Capture the cell that displays the provided text and extract its [X, Y] central coordinate. 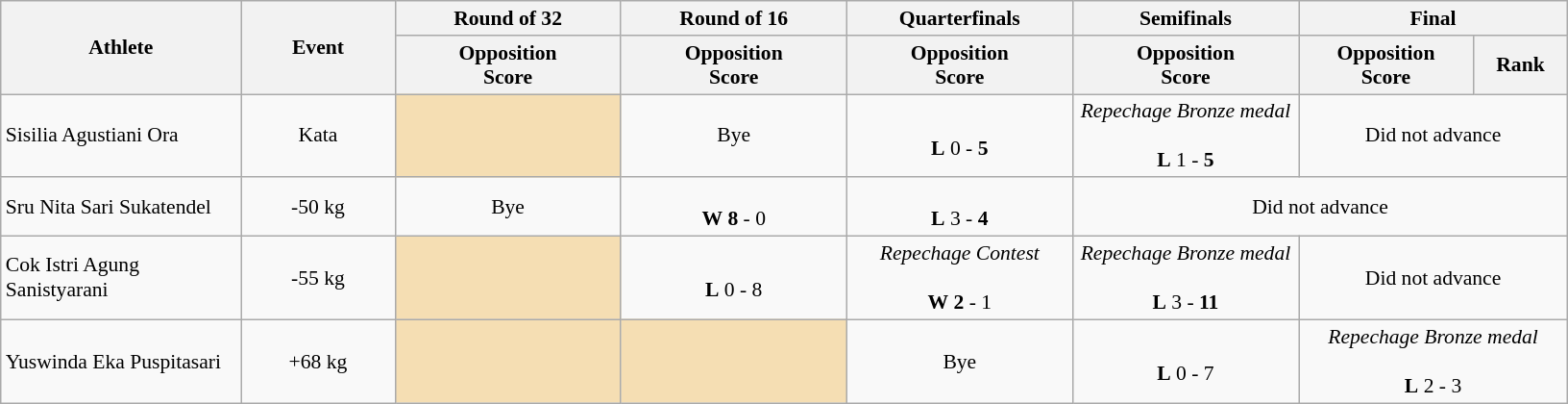
Round of 32 [507, 18]
+68 kg [318, 362]
L 0 - 8 [734, 279]
Repechage Bronze medal L 2 - 3 [1433, 362]
Round of 16 [734, 18]
-50 kg [318, 208]
-55 kg [318, 279]
Repechage Contest W 2 - 1 [959, 279]
Quarterfinals [959, 18]
Repechage Bronze medal L 3 - 11 [1186, 279]
Athlete [121, 48]
Sru Nita Sari Sukatendel [121, 208]
L 3 - 4 [959, 208]
Event [318, 48]
Repechage Bronze medal L 1 - 5 [1186, 137]
Sisilia Agustiani Ora [121, 137]
L 0 - 5 [959, 137]
L 0 - 7 [1186, 362]
Semifinals [1186, 18]
W 8 - 0 [734, 208]
Final [1433, 18]
Cok Istri Agung Sanistyarani [121, 279]
Yuswinda Eka Puspitasari [121, 362]
Kata [318, 137]
Rank [1520, 65]
